Extract the [X, Y] coordinate from the center of the cell holding the provided text.  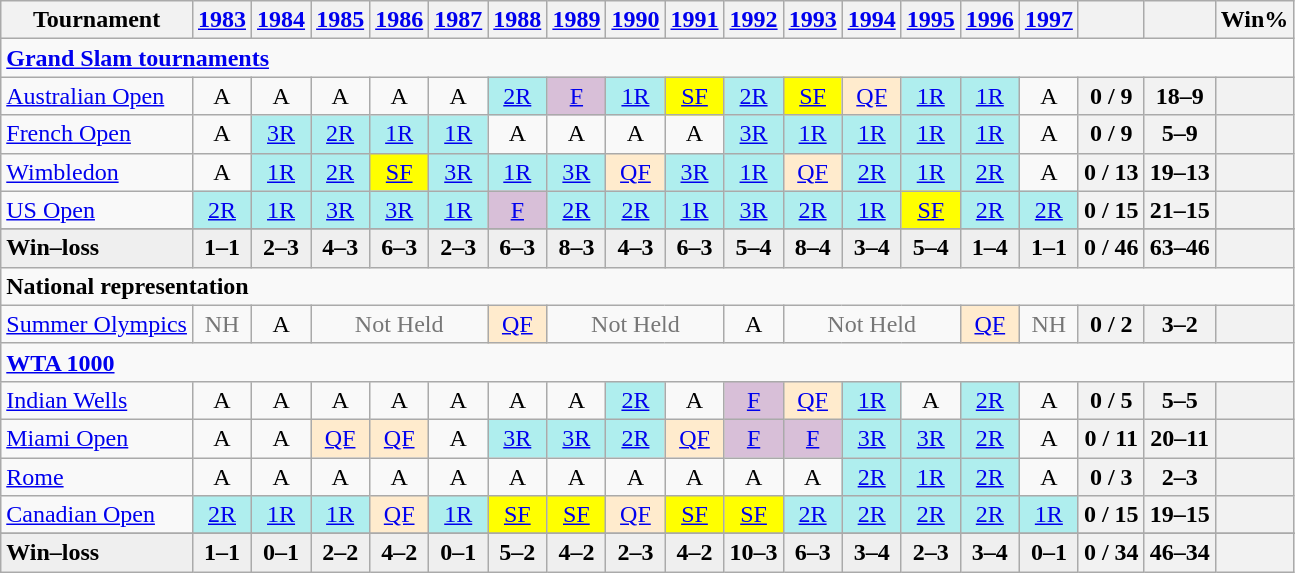
0 / 2 [1111, 324]
1988 [518, 20]
US Open [97, 210]
1984 [282, 20]
National representation [648, 286]
0 / 5 [1111, 400]
1–4 [990, 248]
1992 [754, 20]
0 / 34 [1111, 553]
20–11 [1180, 438]
63–46 [1180, 248]
3–2 [1180, 324]
10–3 [754, 553]
1985 [340, 20]
1995 [930, 20]
5–5 [1180, 400]
1997 [1048, 20]
5–9 [1180, 134]
Miami Open [97, 438]
2–2 [340, 553]
19–15 [1180, 515]
8–3 [576, 248]
Australian Open [97, 96]
5–2 [518, 553]
21–15 [1180, 210]
8–4 [812, 248]
46–34 [1180, 553]
0 / 13 [1111, 172]
0 / 46 [1111, 248]
1990 [636, 20]
19–13 [1180, 172]
Tournament [97, 20]
0 / 3 [1111, 477]
1993 [812, 20]
French Open [97, 134]
Canadian Open [97, 515]
1996 [990, 20]
1983 [222, 20]
1987 [458, 20]
0 / 11 [1111, 438]
Wimbledon [97, 172]
1991 [694, 20]
1994 [872, 20]
1986 [400, 20]
Indian Wells [97, 400]
Rome [97, 477]
Summer Olympics [97, 324]
Grand Slam tournaments [648, 58]
18–9 [1180, 96]
Win% [1254, 20]
1989 [576, 20]
WTA 1000 [648, 362]
